Locate the cell with the specified text and output its (X, Y) center coordinate. 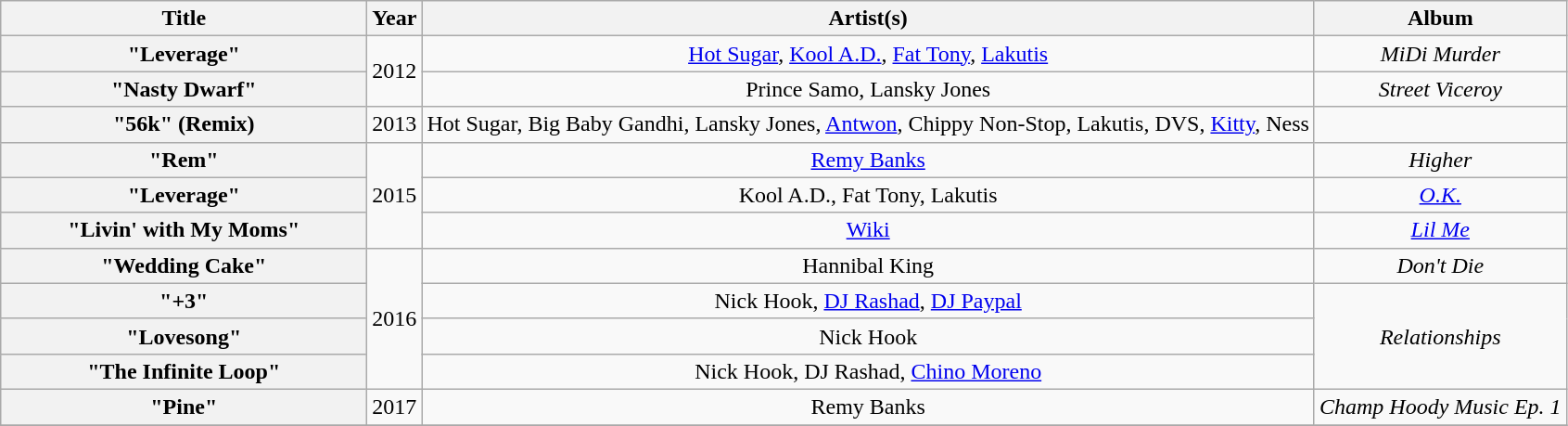
Album (1440, 19)
"Lovesong" (184, 336)
Street Viceroy (1440, 89)
O.K. (1440, 195)
Artist(s) (868, 19)
2017 (395, 407)
Kool A.D., Fat Tony, Lakutis (868, 195)
Nick Hook (868, 336)
Lil Me (1440, 230)
Year (395, 19)
2012 (395, 71)
Relationships (1440, 336)
"Pine" (184, 407)
2016 (395, 318)
Wiki (868, 230)
"+3" (184, 301)
Champ Hoody Music Ep. 1 (1440, 407)
Don't Die (1440, 265)
Title (184, 19)
Hot Sugar, Kool A.D., Fat Tony, Lakutis (868, 54)
"56k" (Remix) (184, 124)
"Nasty Dwarf" (184, 89)
"Livin' with My Moms" (184, 230)
Nick Hook, DJ Rashad, DJ Paypal (868, 301)
Prince Samo, Lansky Jones (868, 89)
"Rem" (184, 160)
Hannibal King (868, 265)
Nick Hook, DJ Rashad, Chino Moreno (868, 371)
"Wedding Cake" (184, 265)
Higher (1440, 160)
MiDi Murder (1440, 54)
"The Infinite Loop" (184, 371)
2013 (395, 124)
2015 (395, 195)
Hot Sugar, Big Baby Gandhi, Lansky Jones, Antwon, Chippy Non-Stop, Lakutis, DVS, Kitty, Ness (868, 124)
